Provide the [x, y] coordinate of the cell's center where the given text is located.  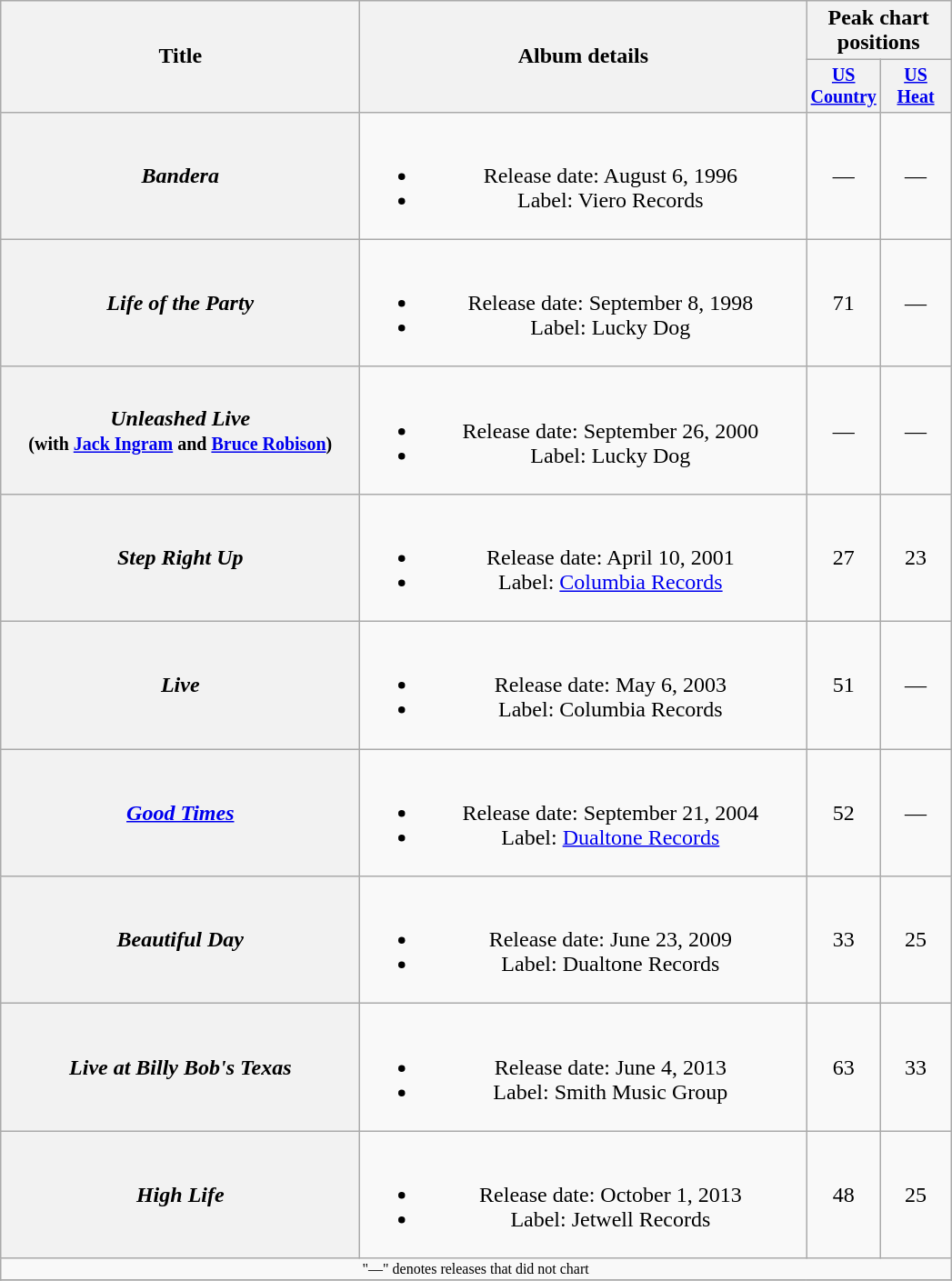
52 [844, 813]
Beautiful Day [180, 940]
Release date: September 26, 2000Label: Lucky Dog [584, 430]
US Country [844, 85]
Release date: April 10, 2001Label: Columbia Records [584, 557]
Release date: June 23, 2009Label: Dualtone Records [584, 940]
51 [844, 686]
Album details [584, 56]
Release date: October 1, 2013Label: Jetwell Records [584, 1195]
71 [844, 303]
Live at Billy Bob's Texas [180, 1067]
Live [180, 686]
Release date: August 6, 1996Label: Viero Records [584, 175]
27 [844, 557]
High Life [180, 1195]
Peak chartpositions [878, 31]
Release date: May 6, 2003Label: Columbia Records [584, 686]
Release date: September 8, 1998Label: Lucky Dog [584, 303]
63 [844, 1067]
"—" denotes releases that did not chart [476, 1269]
Life of the Party [180, 303]
Good Times [180, 813]
Release date: September 21, 2004Label: Dualtone Records [584, 813]
Release date: June 4, 2013Label: Smith Music Group [584, 1067]
23 [917, 557]
Bandera [180, 175]
48 [844, 1195]
USHeat [917, 85]
Step Right Up [180, 557]
Title [180, 56]
Unleashed Live(with Jack Ingram and Bruce Robison) [180, 430]
